Locate the cell with the specified text and output its (X, Y) center coordinate. 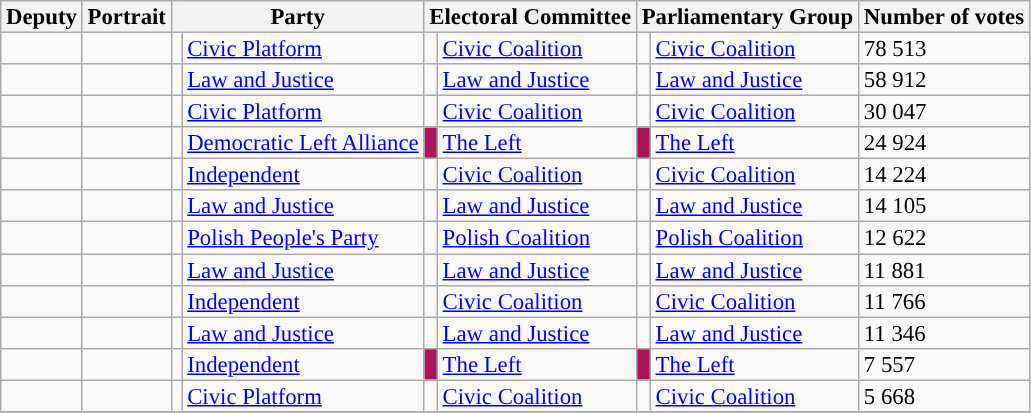
5 668 (944, 396)
Polish People's Party (303, 238)
58 912 (944, 80)
11 346 (944, 333)
Democratic Left Alliance (303, 143)
Parliamentary Group (747, 17)
Party (298, 17)
11 766 (944, 301)
14 105 (944, 206)
24 924 (944, 143)
14 224 (944, 175)
Number of votes (944, 17)
Portrait (126, 17)
7 557 (944, 364)
Electoral Committee (530, 17)
Deputy (42, 17)
30 047 (944, 112)
12 622 (944, 238)
78 513 (944, 49)
11 881 (944, 270)
